Output the (X, Y) coordinate of the center of the cell containing the given text.  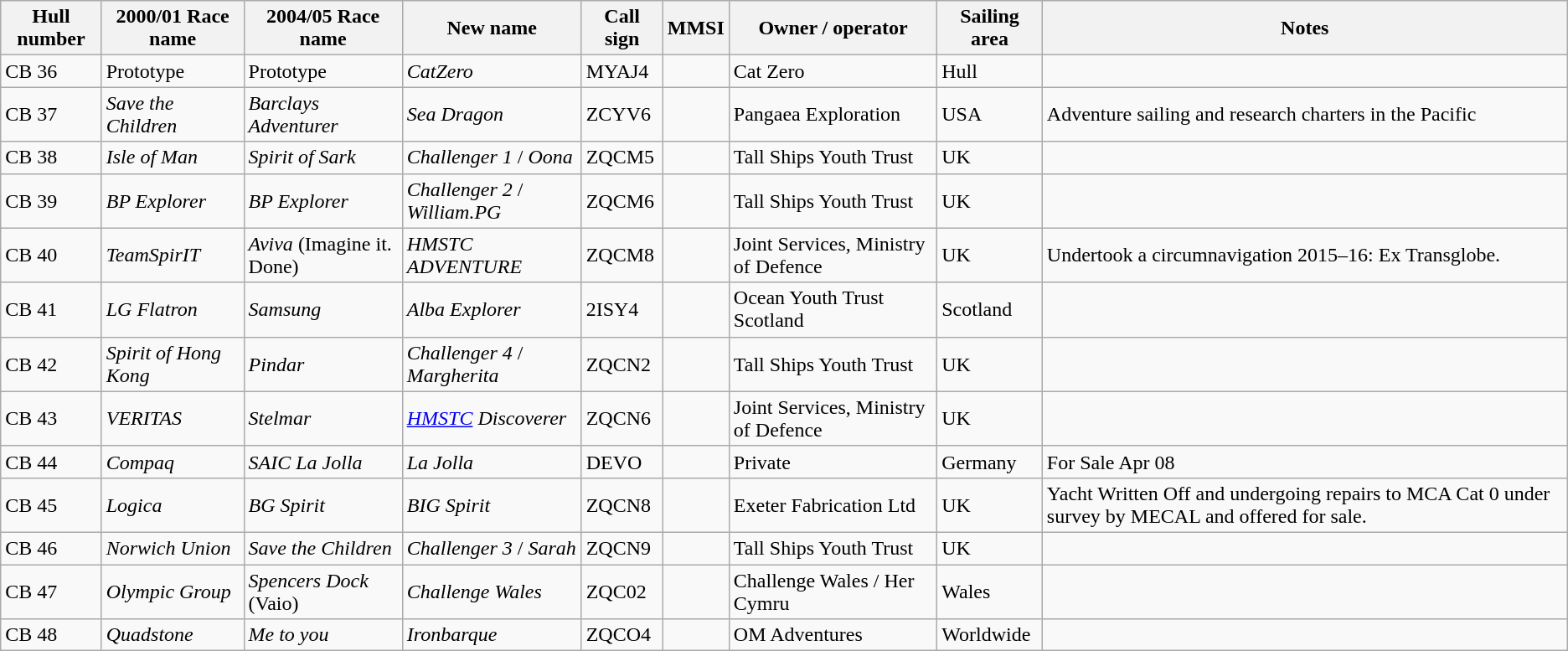
CB 48 (51, 635)
ZQCN9 (622, 548)
Hull (990, 71)
Ocean Youth Trust Scotland (833, 310)
Adventure sailing and research charters in the Pacific (1305, 114)
CB 47 (51, 592)
MYAJ4 (622, 71)
Private (833, 462)
CB 43 (51, 419)
Undertook a circumnavigation 2015–16: Ex Transglobe. (1305, 255)
ZQC02 (622, 592)
ZQCM8 (622, 255)
ZQCN6 (622, 419)
OM Adventures (833, 635)
Alba Explorer (492, 310)
Isle of Man (173, 158)
Norwich Union (173, 548)
ZQCM6 (622, 201)
Challenger 2 / William.PG (492, 201)
CB 38 (51, 158)
HMSTC Discoverer (492, 419)
Olympic Group (173, 592)
Call sign (622, 28)
Logica (173, 504)
For Sale Apr 08 (1305, 462)
CB 46 (51, 548)
Samsung (323, 310)
CatZero (492, 71)
Ironbarque (492, 635)
Sailing area (990, 28)
CB 41 (51, 310)
Wales (990, 592)
Challenge Wales (492, 592)
Challenger 4 / Margherita (492, 364)
La Jolla (492, 462)
Germany (990, 462)
Spencers Dock (Vaio) (323, 592)
Sea Dragon (492, 114)
TeamSpirIT (173, 255)
Exeter Fabrication Ltd (833, 504)
ZQCN2 (622, 364)
LG Flatron (173, 310)
2000/01 Race name (173, 28)
Challenger 1 / Oona (492, 158)
MMSI (695, 28)
Owner / operator (833, 28)
Pindar (323, 364)
CB 37 (51, 114)
Scotland (990, 310)
Barclays Adventurer (323, 114)
SAIC La Jolla (323, 462)
Hull number (51, 28)
CB 44 (51, 462)
Stelmar (323, 419)
Aviva (Imagine it. Done) (323, 255)
Quadstone (173, 635)
Worldwide (990, 635)
2004/05 Race name (323, 28)
VERITAS (173, 419)
CB 36 (51, 71)
BG Spirit (323, 504)
New name (492, 28)
ZQCN8 (622, 504)
Challenger 3 / Sarah (492, 548)
CB 45 (51, 504)
CB 42 (51, 364)
CB 40 (51, 255)
Cat Zero (833, 71)
Notes (1305, 28)
USA (990, 114)
CB 39 (51, 201)
Me to you (323, 635)
Yacht Written Off and undergoing repairs to MCA Cat 0 under survey by MECAL and offered for sale. (1305, 504)
Pangaea Exploration (833, 114)
Challenge Wales / Her Cymru (833, 592)
BIG Spirit (492, 504)
ZCYV6 (622, 114)
Spirit of Hong Kong (173, 364)
HMSTC ADVENTURE (492, 255)
Compaq (173, 462)
DEVO (622, 462)
2ISY4 (622, 310)
Spirit of Sark (323, 158)
ZQCO4 (622, 635)
ZQCM5 (622, 158)
